Capture the cell that displays the provided text and extract its [x, y] central coordinate. 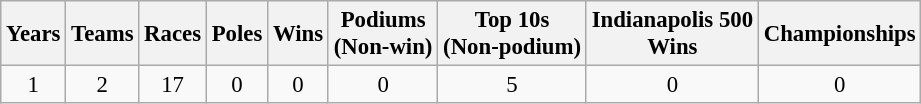
1 [34, 85]
Poles [236, 34]
17 [173, 85]
Wins [298, 34]
Indianapolis 500Wins [672, 34]
Top 10s(Non-podium) [512, 34]
Years [34, 34]
5 [512, 85]
2 [102, 85]
Championships [840, 34]
Teams [102, 34]
Races [173, 34]
Podiums(Non-win) [382, 34]
